From the cell containing the given text, extract its center point as [X, Y] coordinate. 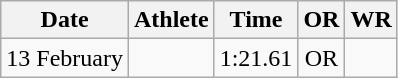
1:21.61 [256, 58]
Athlete [171, 20]
Date [65, 20]
Time [256, 20]
WR [371, 20]
13 February [65, 58]
